Pinpoint the cell where the given text exists, returning its [X, Y] midpoint coordinate. 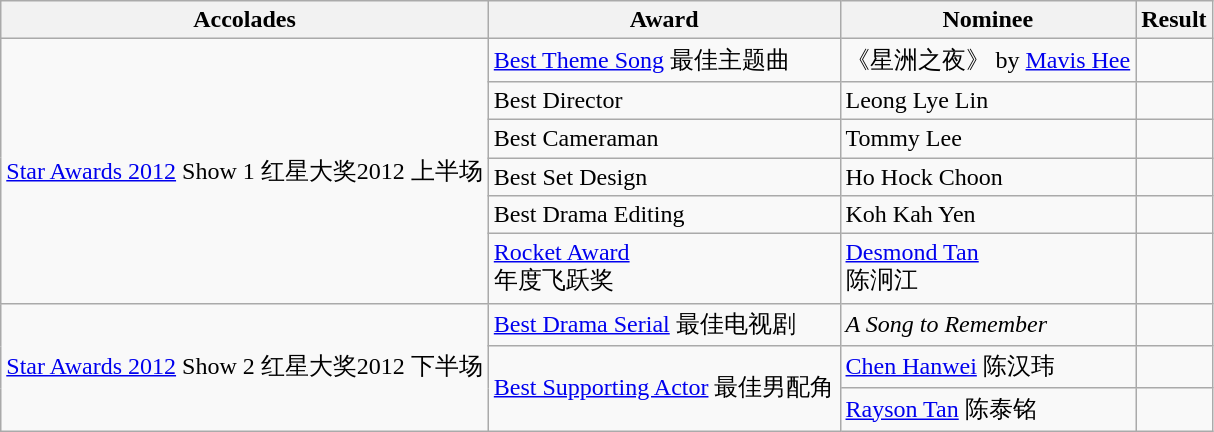
Best Theme Song 最佳主题曲 [664, 60]
Desmond Tan 陈泂江 [988, 269]
《星洲之夜》 by Mavis Hee [988, 60]
Tommy Lee [988, 138]
Best Drama Serial 最佳电视剧 [664, 324]
Award [664, 20]
Best Director [664, 100]
Ho Hock Choon [988, 177]
Best Drama Editing [664, 215]
Best Set Design [664, 177]
Koh Kah Yen [988, 215]
Accolades [245, 20]
Star Awards 2012 Show 1 红星大奖2012 上半场 [245, 171]
Rocket Award 年度飞跃奖 [664, 269]
Chen Hanwei 陈汉玮 [988, 368]
Best Supporting Actor 最佳男配角 [664, 388]
Best Cameraman [664, 138]
Leong Lye Lin [988, 100]
A Song to Remember [988, 324]
Rayson Tan 陈泰铭 [988, 410]
Star Awards 2012 Show 2 红星大奖2012 下半场 [245, 367]
Nominee [988, 20]
Result [1174, 20]
